Pinpoint the cell where the given text exists, returning its [x, y] midpoint coordinate. 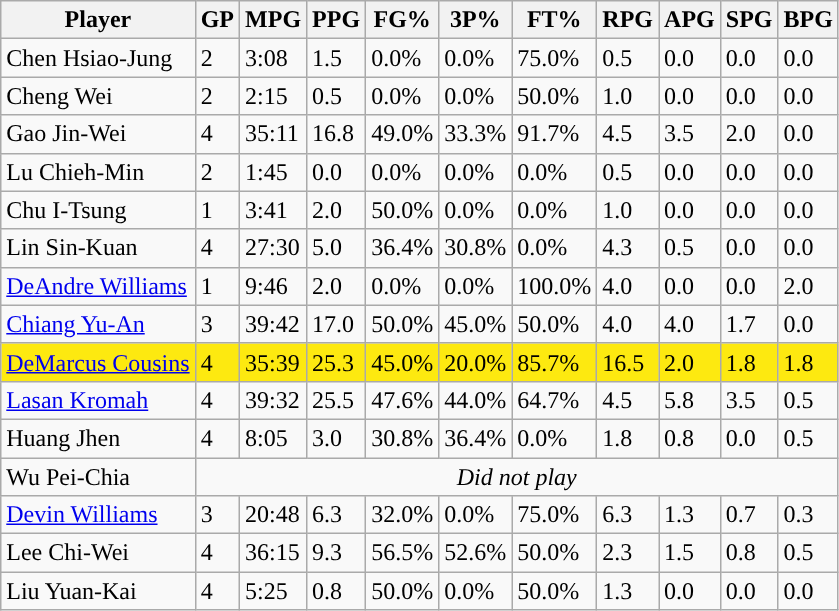
Wu Pei-Chia [98, 477]
39:32 [274, 400]
Devin Williams [98, 515]
33.3% [476, 134]
85.7% [554, 362]
35:39 [274, 362]
2:15 [274, 96]
9:46 [274, 286]
PPG [336, 20]
0.3 [808, 515]
100.0% [554, 286]
16.8 [336, 134]
20:48 [274, 515]
91.7% [554, 134]
3:41 [274, 210]
32.0% [402, 515]
56.5% [402, 553]
64.7% [554, 400]
Huang Jhen [98, 438]
3P% [476, 20]
APG [690, 20]
5.0 [336, 248]
Cheng Wei [98, 96]
36:15 [274, 553]
DeMarcus Cousins [98, 362]
8:05 [274, 438]
Chu I-Tsung [98, 210]
Liu Yuan-Kai [98, 591]
Lasan Kromah [98, 400]
52.6% [476, 553]
44.0% [476, 400]
20.0% [476, 362]
49.0% [402, 134]
Did not play [516, 477]
47.6% [402, 400]
25.3 [336, 362]
39:42 [274, 324]
DeAndre Williams [98, 286]
9.3 [336, 553]
25.5 [336, 400]
Lee Chi-Wei [98, 553]
1.7 [749, 324]
3:08 [274, 58]
RPG [628, 20]
5.8 [690, 400]
Lin Sin-Kuan [98, 248]
FT% [554, 20]
1:45 [274, 172]
4.3 [628, 248]
Player [98, 20]
GP [217, 20]
5:25 [274, 591]
35:11 [274, 134]
Lu Chieh-Min [98, 172]
27:30 [274, 248]
Chiang Yu-An [98, 324]
0.7 [749, 515]
2.3 [628, 553]
17.0 [336, 324]
3.0 [336, 438]
FG% [402, 20]
Gao Jin-Wei [98, 134]
Chen Hsiao-Jung [98, 58]
SPG [749, 20]
MPG [274, 20]
BPG [808, 20]
16.5 [628, 362]
